Locate the cell with the specified text and output its [x, y] center coordinate. 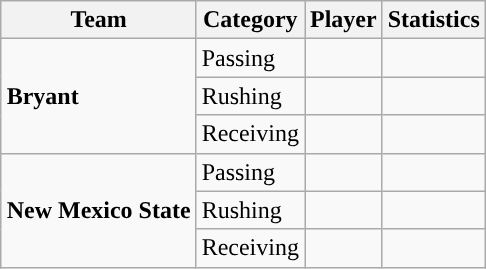
Player [343, 20]
Category [250, 20]
Statistics [434, 20]
New Mexico State [98, 210]
Bryant [98, 96]
Team [98, 20]
